Identify which cell holds the provided text, then report its (x, y) central coordinate. 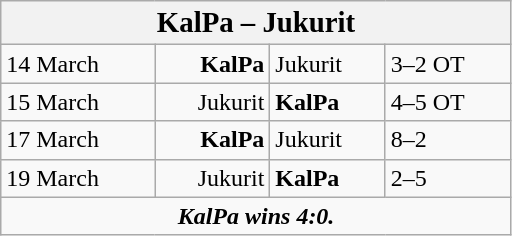
14 March (78, 64)
2–5 (448, 178)
4–5 OT (448, 102)
KalPa – Jukurit (256, 23)
17 March (78, 140)
KalPa wins 4:0. (256, 216)
8–2 (448, 140)
19 March (78, 178)
15 March (78, 102)
3–2 OT (448, 64)
